Determine the [x, y] coordinate at the center of the cell enclosing the given text.  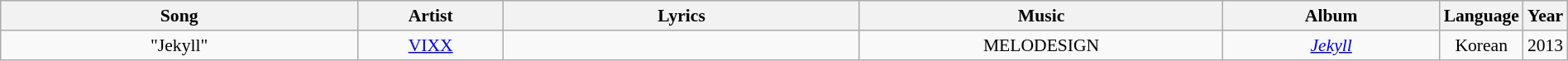
Song [179, 16]
Artist [431, 16]
Language [1482, 16]
Lyrics [681, 16]
Music [1040, 16]
Year [1545, 16]
2013 [1545, 45]
Korean [1482, 45]
MELODESIGN [1040, 45]
Album [1331, 16]
VIXX [431, 45]
"Jekyll" [179, 45]
Jekyll [1331, 45]
